Locate the cell with the specified text and output its [X, Y] center coordinate. 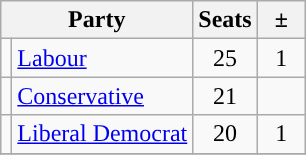
20 [225, 134]
Conservative [102, 96]
Labour [102, 58]
Seats [225, 20]
25 [225, 58]
Party [97, 20]
21 [225, 96]
± [281, 20]
Liberal Democrat [102, 134]
